Find where the given text appears and provide that cell's center as [X, Y] coordinate. 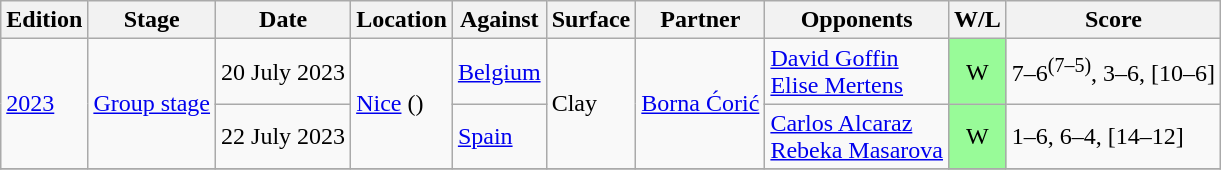
David GoffinElise Mertens [857, 72]
Group stage [152, 104]
Carlos AlcarazRebeka Masarova [857, 136]
Against [499, 20]
Surface [591, 20]
Opponents [857, 20]
Edition [44, 20]
W/L [978, 20]
2023 [44, 104]
7–6(7–5), 3–6, [10–6] [1113, 72]
Clay [591, 104]
Partner [700, 20]
22 July 2023 [284, 136]
Stage [152, 20]
Date [284, 20]
20 July 2023 [284, 72]
Borna Ćorić [700, 104]
Location [402, 20]
Score [1113, 20]
Nice () [402, 104]
1–6, 6–4, [14–12] [1113, 136]
Belgium [499, 72]
Spain [499, 136]
